For the text-containing cell, return its midpoint in [X, Y] coordinate format. 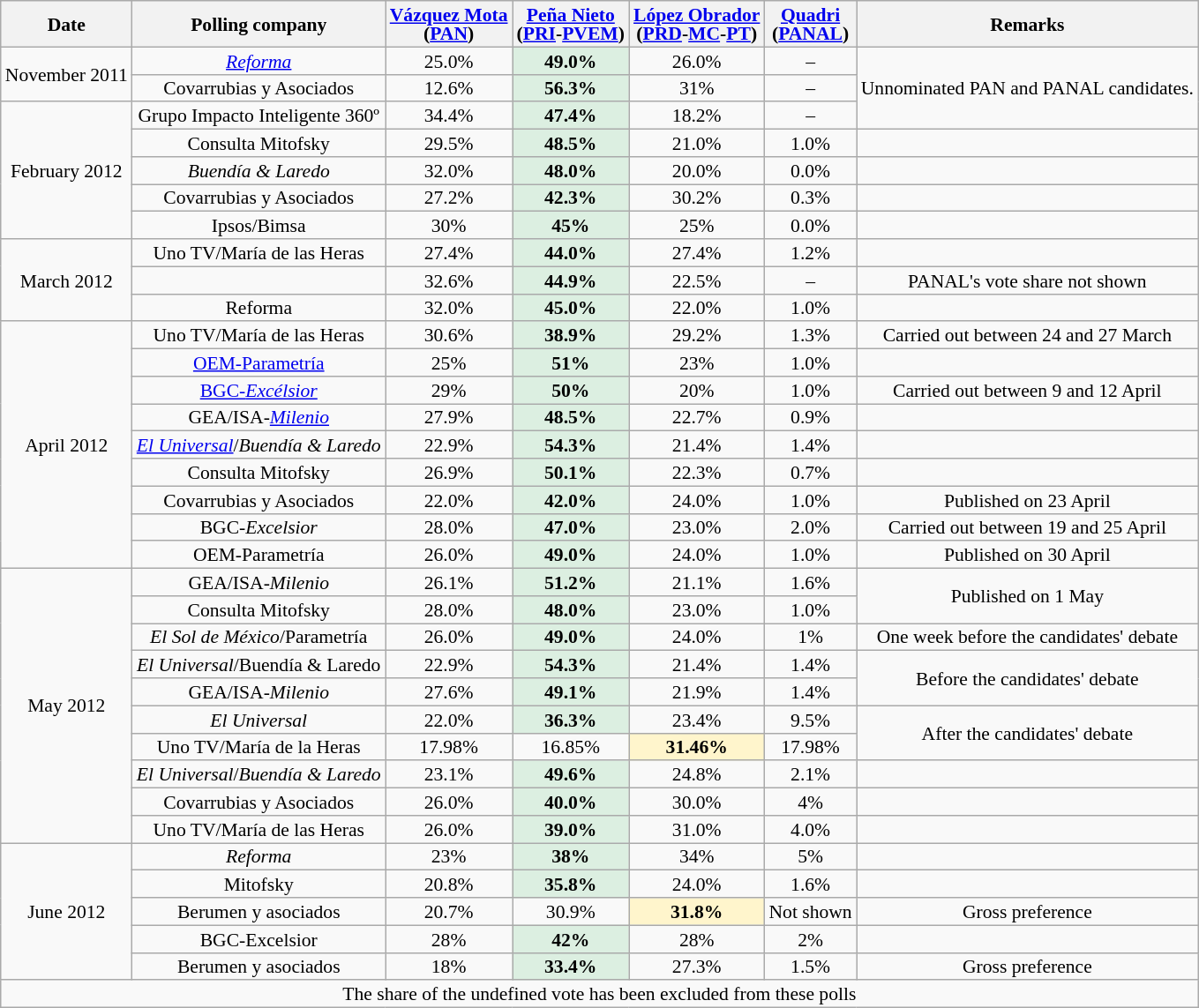
20.7% [449, 912]
44.9% [571, 280]
BGC-Excélsior [259, 390]
40.0% [571, 803]
30.9% [571, 912]
4% [810, 803]
27.6% [449, 691]
30.0% [697, 803]
Uno TV/María de la Heras [259, 746]
Unnominated PAN and PANAL candidates. [1027, 88]
Published on 1 May [1027, 596]
12.6% [449, 88]
31.0% [697, 829]
2.0% [810, 527]
9.5% [810, 720]
4.0% [810, 829]
24.8% [697, 774]
32.6% [449, 280]
30.6% [449, 335]
34.4% [449, 116]
29% [449, 390]
Not shown [810, 912]
March 2012 [67, 280]
30.2% [697, 198]
Date [67, 24]
Buendía & Laredo [259, 171]
0.3% [810, 198]
47.4% [571, 116]
51% [571, 363]
After the candidates' debate [1027, 733]
21.1% [697, 582]
Carried out between 19 and 25 April [1027, 527]
Grupo Impacto Inteligente 360º [259, 116]
1.3% [810, 335]
36.3% [571, 720]
31.46% [697, 746]
21.9% [697, 691]
El Sol de México/Parametría [259, 637]
42.3% [571, 198]
25.0% [449, 60]
Peña Nieto(PRI-PVEM) [571, 24]
Before the candidates' debate [1027, 678]
Carried out between 24 and 27 March [1027, 335]
26.1% [449, 582]
The share of the undefined vote has been excluded from these polls [600, 995]
27.9% [449, 418]
39.0% [571, 829]
26.9% [449, 473]
May 2012 [67, 706]
33.4% [571, 967]
2% [810, 938]
22.7% [697, 418]
49.6% [571, 774]
1.5% [810, 967]
Ipsos/Bimsa [259, 226]
27.3% [697, 967]
31.8% [697, 912]
Remarks [1027, 24]
31% [697, 88]
1% [810, 637]
51.2% [571, 582]
21.0% [697, 143]
29.5% [449, 143]
23.1% [449, 774]
Carried out between 9 and 12 April [1027, 390]
42.0% [571, 499]
February 2012 [67, 171]
Quadri(PANAL) [810, 24]
18% [449, 967]
Mitofsky [259, 884]
0.7% [810, 473]
November 2011 [67, 74]
34% [697, 857]
18.2% [697, 116]
56.3% [571, 88]
47.0% [571, 527]
0.9% [810, 418]
22.3% [697, 473]
49.1% [571, 691]
44.0% [571, 252]
30% [449, 226]
Polling company [259, 24]
Vázquez Mota(PAN) [449, 24]
38.9% [571, 335]
20.8% [449, 884]
PANAL's vote share not shown [1027, 280]
50% [571, 390]
June 2012 [67, 912]
20.0% [697, 171]
45% [571, 226]
One week before the candidates' debate [1027, 637]
Published on 23 April [1027, 499]
35.8% [571, 884]
Published on 30 April [1027, 556]
López Obrador(PRD-MC-PT) [697, 24]
42% [571, 938]
5% [810, 857]
38% [571, 857]
29.2% [697, 335]
1.2% [810, 252]
16.85% [571, 746]
23.4% [697, 720]
50.1% [571, 473]
2.1% [810, 774]
27.2% [449, 198]
20% [697, 390]
El Universal [259, 720]
45.0% [571, 307]
April 2012 [67, 445]
22.5% [697, 280]
